Return [X, Y] of the center of cell containing provided text 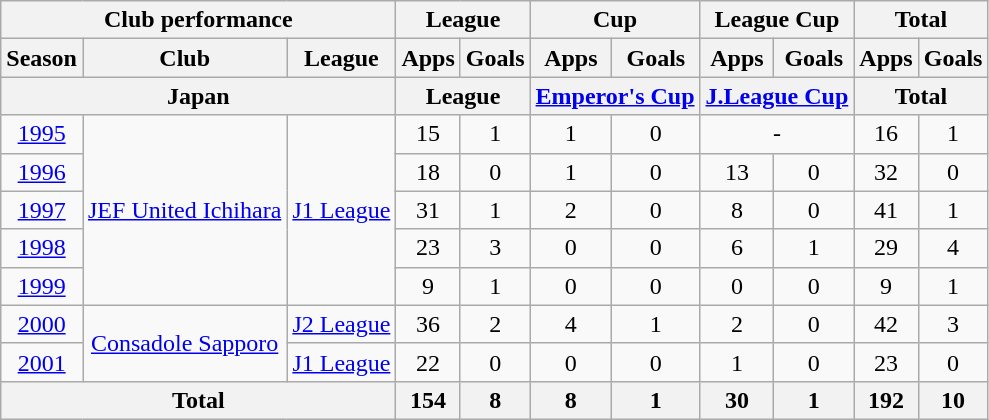
J.League Cup [777, 96]
10 [953, 400]
36 [428, 324]
Japan [198, 96]
154 [428, 400]
13 [737, 172]
30 [737, 400]
J2 League [342, 324]
6 [737, 248]
Consadole Sapporo [184, 343]
League Cup [777, 20]
Emperor's Cup [615, 96]
15 [428, 134]
31 [428, 210]
18 [428, 172]
Club performance [198, 20]
192 [886, 400]
22 [428, 362]
32 [886, 172]
- [777, 134]
16 [886, 134]
29 [886, 248]
JEF United Ichihara [184, 210]
1997 [42, 210]
2000 [42, 324]
41 [886, 210]
42 [886, 324]
Cup [615, 20]
Club [184, 58]
1996 [42, 172]
1995 [42, 134]
1998 [42, 248]
Season [42, 58]
2001 [42, 362]
1999 [42, 286]
